Find where the given text appears and provide that cell's center as [x, y] coordinate. 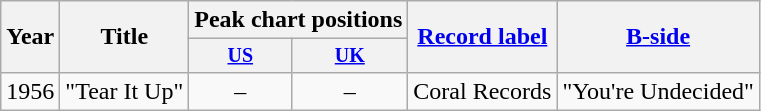
Coral Records [482, 91]
Year [30, 37]
1956 [30, 91]
UK [350, 56]
Peak chart positions [298, 20]
Record label [482, 37]
US [240, 56]
"Tear It Up" [124, 91]
"You're Undecided" [658, 91]
Title [124, 37]
B-side [658, 37]
